Detect which cell encompasses the target text, then output its [x, y] center coordinate. 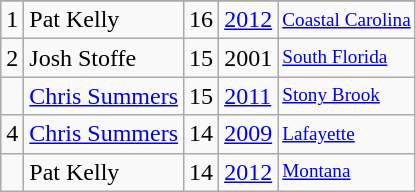
Stony Brook [347, 96]
Coastal Carolina [347, 20]
South Florida [347, 58]
2 [12, 58]
16 [202, 20]
2011 [248, 96]
Lafayette [347, 134]
1 [12, 20]
2009 [248, 134]
Josh Stoffe [104, 58]
Montana [347, 172]
2001 [248, 58]
4 [12, 134]
